Locate the cell with the specified text and output its (x, y) center coordinate. 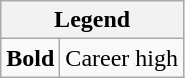
Bold (30, 58)
Legend (92, 20)
Career high (122, 58)
